Identify which cell holds the provided text, then report its [X, Y] central coordinate. 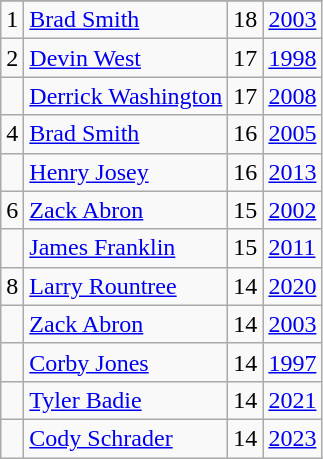
8 [12, 286]
Larry Rountree [126, 286]
2005 [292, 134]
2011 [292, 248]
2002 [292, 210]
1 [12, 20]
2020 [292, 286]
6 [12, 210]
James Franklin [126, 248]
2008 [292, 96]
Devin West [126, 58]
2023 [292, 438]
4 [12, 134]
2013 [292, 172]
2021 [292, 400]
1997 [292, 362]
Tyler Badie [126, 400]
2 [12, 58]
1998 [292, 58]
Cody Schrader [126, 438]
Corby Jones [126, 362]
18 [246, 20]
Henry Josey [126, 172]
Derrick Washington [126, 96]
